For the text-containing cell, return its midpoint in (x, y) coordinate format. 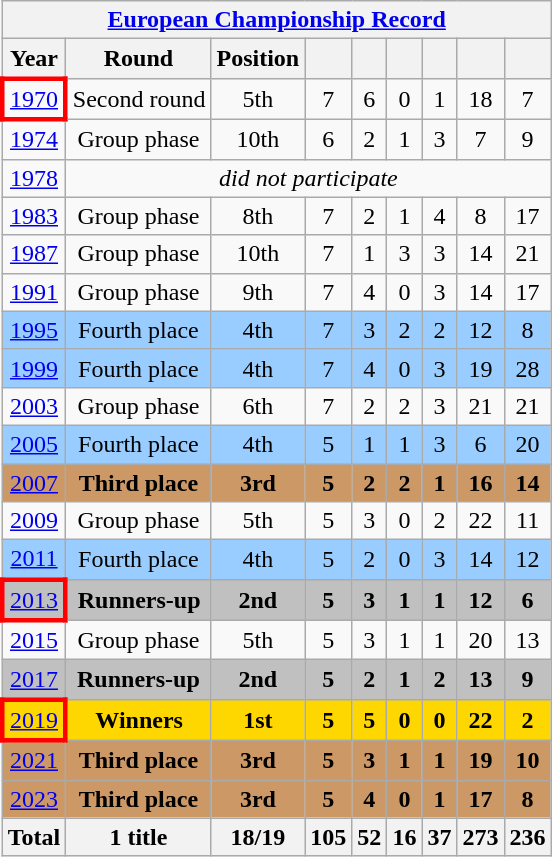
236 (528, 837)
18 (480, 98)
2009 (34, 521)
28 (528, 368)
Winners (138, 720)
European Championship Record (276, 20)
8th (258, 216)
9th (258, 292)
2013 (34, 600)
Total (34, 837)
6th (258, 406)
37 (440, 837)
273 (480, 837)
1987 (34, 254)
1st (258, 720)
did not participate (308, 178)
1 title (138, 837)
Second round (138, 98)
2023 (34, 799)
1983 (34, 216)
18/19 (258, 837)
Year (34, 59)
2015 (34, 640)
52 (370, 837)
1991 (34, 292)
1970 (34, 98)
Round (138, 59)
2007 (34, 483)
2011 (34, 560)
Position (258, 59)
1974 (34, 139)
2019 (34, 720)
2017 (34, 680)
2021 (34, 760)
1995 (34, 330)
10 (528, 760)
2005 (34, 444)
11 (528, 521)
105 (328, 837)
1999 (34, 368)
1978 (34, 178)
2003 (34, 406)
